Detect which cell encompasses the target text, then output its [x, y] center coordinate. 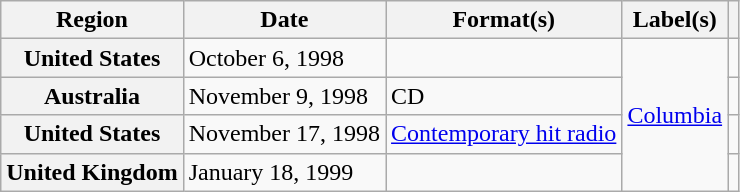
October 6, 1998 [284, 58]
Region [92, 20]
Format(s) [504, 20]
Label(s) [675, 20]
Contemporary hit radio [504, 134]
January 18, 1999 [284, 172]
Date [284, 20]
CD [504, 96]
Australia [92, 96]
November 9, 1998 [284, 96]
United Kingdom [92, 172]
Columbia [675, 115]
November 17, 1998 [284, 134]
